Return [X, Y] of the center of cell containing provided text 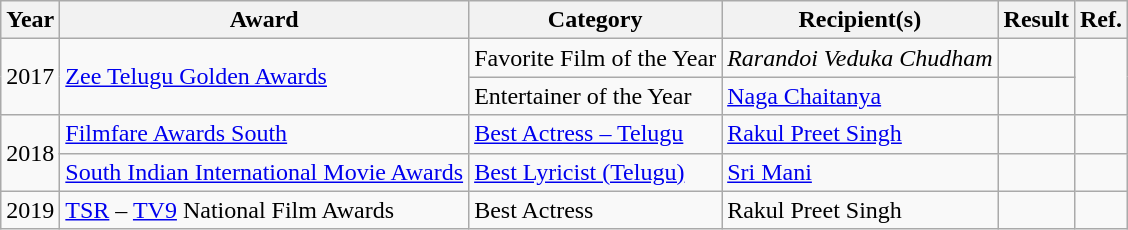
Best Lyricist (Telugu) [596, 172]
Favorite Film of the Year [596, 58]
South Indian International Movie Awards [264, 172]
Recipient(s) [860, 20]
Sri Mani [860, 172]
Ref. [1100, 20]
Naga Chaitanya [860, 96]
Award [264, 20]
Zee Telugu Golden Awards [264, 77]
Filmfare Awards South [264, 134]
Best Actress – Telugu [596, 134]
Category [596, 20]
Year [30, 20]
Rarandoi Veduka Chudham [860, 58]
Entertainer of the Year [596, 96]
TSR – TV9 National Film Awards [264, 210]
2017 [30, 77]
2018 [30, 153]
2019 [30, 210]
Result [1036, 20]
Best Actress [596, 210]
